Identify which cell holds the provided text, then report its (X, Y) central coordinate. 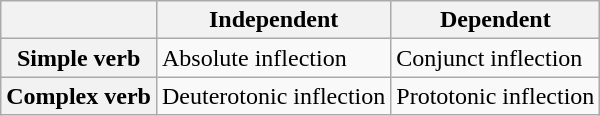
Absolute inflection (273, 58)
Dependent (496, 20)
Independent (273, 20)
Deuterotonic inflection (273, 96)
Prototonic inflection (496, 96)
Conjunct inflection (496, 58)
Complex verb (79, 96)
Simple verb (79, 58)
